Extract the [x, y] coordinate from the center of the cell holding the provided text.  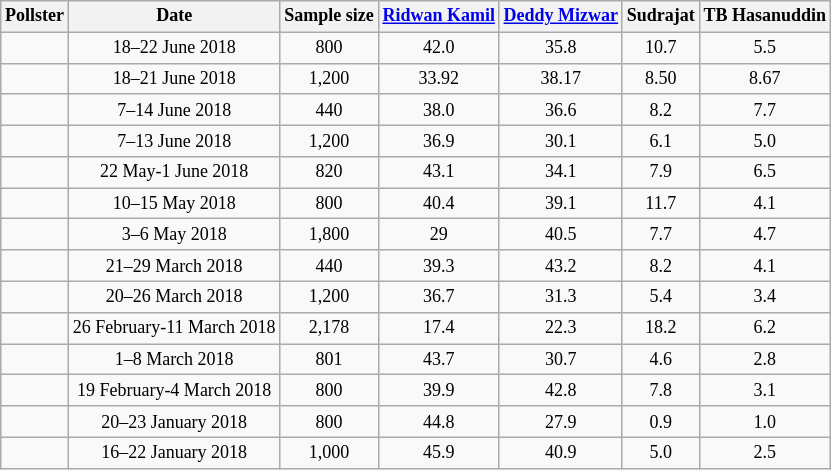
34.1 [560, 172]
1,000 [329, 452]
3.1 [764, 390]
20–26 March 2018 [174, 296]
42.0 [438, 48]
TB Hasanuddin [764, 16]
0.9 [660, 422]
38.17 [560, 78]
6.1 [660, 140]
11.7 [660, 204]
1–8 March 2018 [174, 360]
18–21 June 2018 [174, 78]
5.4 [660, 296]
30.1 [560, 140]
Pollster [35, 16]
27.9 [560, 422]
Sudrajat [660, 16]
Ridwan Kamil [438, 16]
4.6 [660, 360]
39.1 [560, 204]
26 February-11 March 2018 [174, 328]
29 [438, 234]
3.4 [764, 296]
6.2 [764, 328]
39.9 [438, 390]
19 February-4 March 2018 [174, 390]
Deddy Mizwar [560, 16]
10.7 [660, 48]
43.2 [560, 266]
22.3 [560, 328]
22 May-1 June 2018 [174, 172]
8.50 [660, 78]
820 [329, 172]
18–22 June 2018 [174, 48]
2,178 [329, 328]
7.9 [660, 172]
43.7 [438, 360]
Date [174, 16]
Sample size [329, 16]
35.8 [560, 48]
43.1 [438, 172]
7–14 June 2018 [174, 110]
40.5 [560, 234]
30.7 [560, 360]
39.3 [438, 266]
36.7 [438, 296]
801 [329, 360]
6.5 [764, 172]
33.92 [438, 78]
45.9 [438, 452]
18.2 [660, 328]
10–15 May 2018 [174, 204]
21–29 March 2018 [174, 266]
20–23 January 2018 [174, 422]
3–6 May 2018 [174, 234]
4.7 [764, 234]
36.9 [438, 140]
8.67 [764, 78]
36.6 [560, 110]
2.8 [764, 360]
16–22 January 2018 [174, 452]
7–13 June 2018 [174, 140]
1.0 [764, 422]
1,800 [329, 234]
38.0 [438, 110]
40.9 [560, 452]
17.4 [438, 328]
7.8 [660, 390]
5.5 [764, 48]
31.3 [560, 296]
42.8 [560, 390]
2.5 [764, 452]
40.4 [438, 204]
44.8 [438, 422]
